Return (X, Y) of the center of cell containing provided text 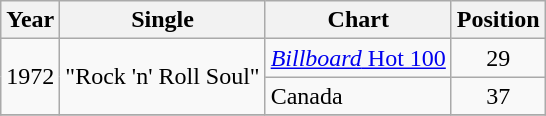
Position (498, 20)
"Rock 'n' Roll Soul" (162, 77)
1972 (30, 77)
29 (498, 58)
Single (162, 20)
Canada (358, 96)
Chart (358, 20)
37 (498, 96)
Billboard Hot 100 (358, 58)
Year (30, 20)
